Identify which cell holds the provided text, then report its [x, y] central coordinate. 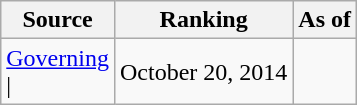
Ranking [203, 20]
As of [325, 20]
October 20, 2014 [203, 72]
Source [58, 20]
Governing| [58, 72]
